Scan for the cell matching the given text and deliver its [X, Y] coordinate at center. 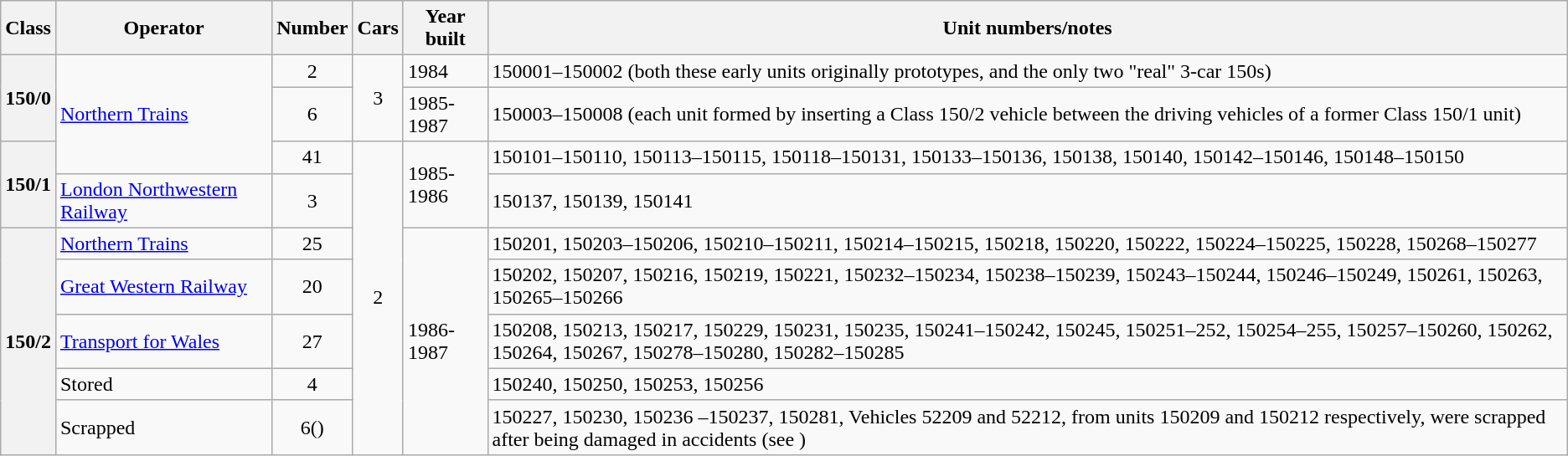
Year built [446, 28]
150201, 150203–150206, 150210–150211, 150214–150215, 150218, 150220, 150222, 150224–150225, 150228, 150268–150277 [1027, 243]
150240, 150250, 150253, 150256 [1027, 384]
4 [312, 384]
Unit numbers/notes [1027, 28]
Operator [163, 28]
6 [312, 114]
150/0 [28, 99]
Number [312, 28]
1984 [446, 71]
41 [312, 157]
Stored [163, 384]
150202, 150207, 150216, 150219, 150221, 150232–150234, 150238–150239, 150243–150244, 150246–150249, 150261, 150263, 150265–150266 [1027, 286]
1985-1986 [446, 184]
Scrapped [163, 427]
150101–150110, 150113–150115, 150118–150131, 150133–150136, 150138, 150140, 150142–150146, 150148–150150 [1027, 157]
6() [312, 427]
1986-1987 [446, 341]
Transport for Wales [163, 341]
Cars [378, 28]
150001–150002 (both these early units originally prototypes, and the only two "real" 3-car 150s) [1027, 71]
150003–150008 (each unit formed by inserting a Class 150/2 vehicle between the driving vehicles of a former Class 150/1 unit) [1027, 114]
27 [312, 341]
150/1 [28, 184]
20 [312, 286]
Class [28, 28]
150137, 150139, 150141 [1027, 201]
1985-1987 [446, 114]
150/2 [28, 341]
25 [312, 243]
London Northwestern Railway [163, 201]
Great Western Railway [163, 286]
